Extract the [x, y] coordinate from the center of the cell holding the provided text.  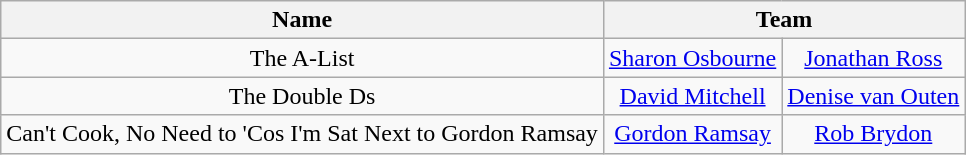
Denise van Outen [874, 96]
The Double Ds [302, 96]
David Mitchell [692, 96]
The A-List [302, 58]
Rob Brydon [874, 134]
Sharon Osbourne [692, 58]
Name [302, 20]
Can't Cook, No Need to 'Cos I'm Sat Next to Gordon Ramsay [302, 134]
Jonathan Ross [874, 58]
Gordon Ramsay [692, 134]
Team [784, 20]
